Return (X, Y) of the center of cell containing provided text 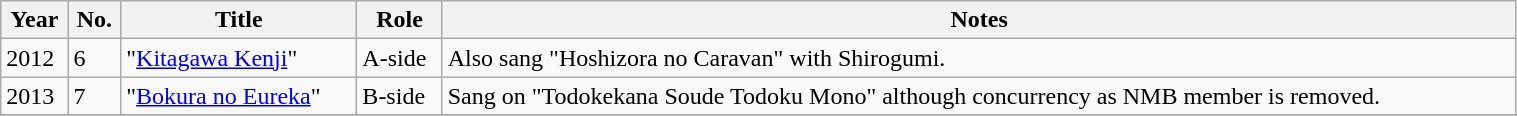
Role (400, 20)
"Bokura no Eureka" (239, 96)
2013 (34, 96)
"Kitagawa Kenji" (239, 58)
Sang on "Todokekana Soude Todoku Mono" although concurrency as NMB member is removed. (979, 96)
2012 (34, 58)
Title (239, 20)
A-side (400, 58)
No. (94, 20)
B-side (400, 96)
Notes (979, 20)
Also sang "Hoshizora no Caravan" with Shirogumi. (979, 58)
6 (94, 58)
7 (94, 96)
Year (34, 20)
